Provide the (X, Y) coordinate of the cell's center where the given text is located.  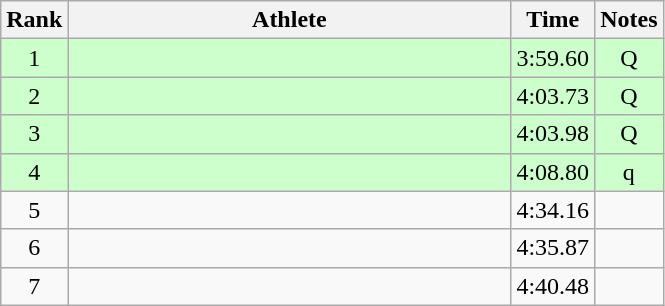
5 (34, 210)
4:08.80 (553, 172)
Athlete (290, 20)
2 (34, 96)
4:34.16 (553, 210)
4:40.48 (553, 286)
3:59.60 (553, 58)
6 (34, 248)
3 (34, 134)
7 (34, 286)
4:35.87 (553, 248)
4:03.98 (553, 134)
q (629, 172)
Rank (34, 20)
1 (34, 58)
Time (553, 20)
4:03.73 (553, 96)
Notes (629, 20)
4 (34, 172)
